Detect which cell encompasses the target text, then output its (X, Y) center coordinate. 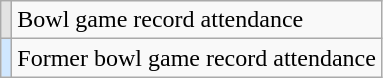
Former bowl game record attendance (197, 58)
Bowl game record attendance (197, 20)
